Provide the [x, y] coordinate of the cell's center where the given text is located.  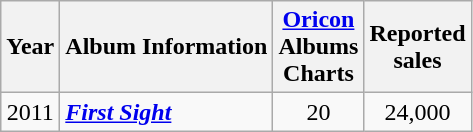
Year [30, 47]
Reportedsales [418, 47]
First Sight [166, 112]
2011 [30, 112]
OriconAlbumsCharts [318, 47]
Album Information [166, 47]
20 [318, 112]
24,000 [418, 112]
